From the cell containing the given text, extract its center point as [X, Y] coordinate. 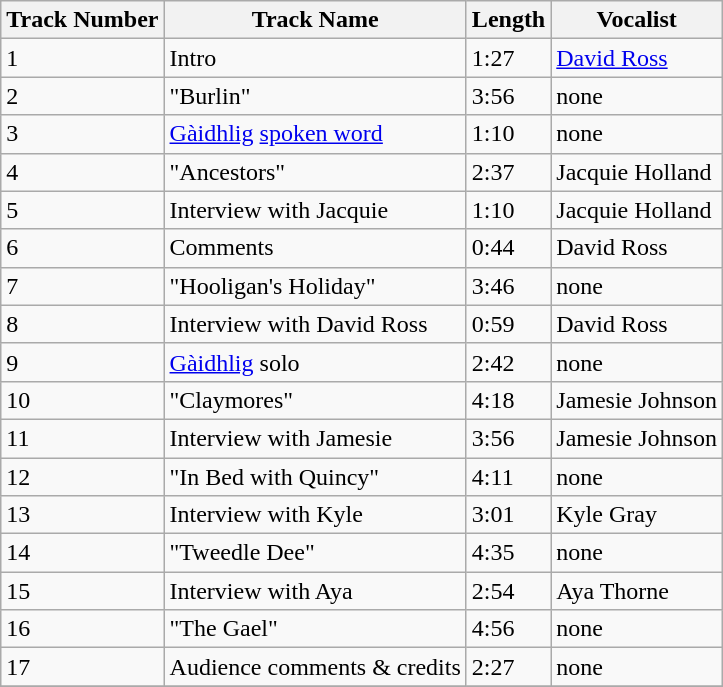
13 [82, 515]
Gàidhlig spoken word [315, 134]
Kyle Gray [637, 515]
Interview with Jamesie [315, 438]
7 [82, 286]
4 [82, 172]
Gàidhlig solo [315, 362]
4:18 [508, 400]
1 [82, 58]
"Burlin" [315, 96]
2:54 [508, 591]
17 [82, 667]
3:01 [508, 515]
Intro [315, 58]
4:35 [508, 553]
0:59 [508, 324]
Audience comments & credits [315, 667]
Interview with Kyle [315, 515]
8 [82, 324]
14 [82, 553]
Aya Thorne [637, 591]
15 [82, 591]
"Tweedle Dee" [315, 553]
16 [82, 629]
1:27 [508, 58]
Interview with David Ross [315, 324]
0:44 [508, 248]
Track Number [82, 20]
Length [508, 20]
9 [82, 362]
2:42 [508, 362]
Comments [315, 248]
10 [82, 400]
2:27 [508, 667]
2 [82, 96]
3 [82, 134]
Interview with Jacquie [315, 210]
"Claymores" [315, 400]
2:37 [508, 172]
3:46 [508, 286]
11 [82, 438]
5 [82, 210]
Track Name [315, 20]
4:11 [508, 477]
"Ancestors" [315, 172]
6 [82, 248]
12 [82, 477]
"The Gael" [315, 629]
"In Bed with Quincy" [315, 477]
Interview with Aya [315, 591]
"Hooligan's Holiday" [315, 286]
4:56 [508, 629]
Vocalist [637, 20]
